Provide the (x, y) coordinate of the cell's center where the given text is located.  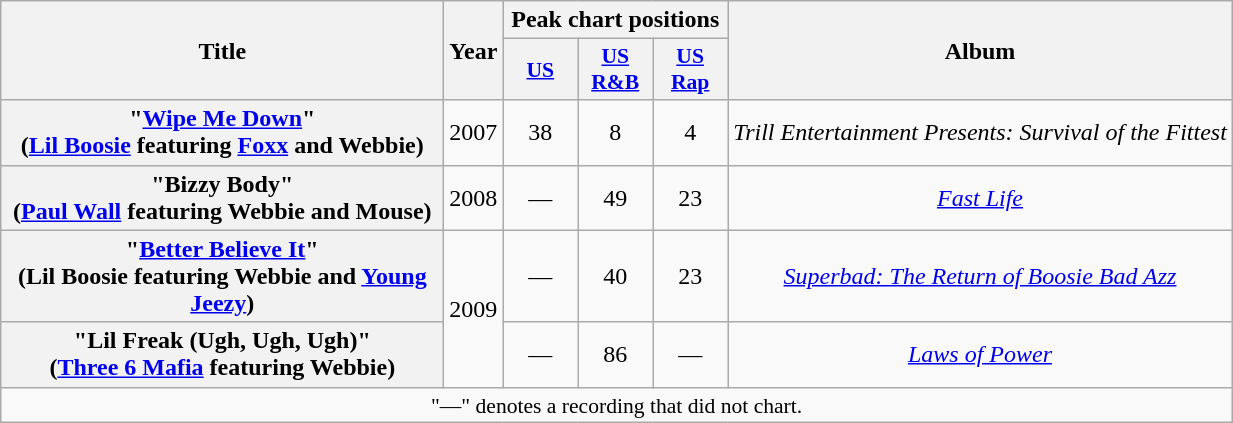
40 (616, 276)
2009 (474, 308)
"Better Believe It"(Lil Boosie featuring Webbie and Young Jeezy) (222, 276)
"Bizzy Body"(Paul Wall featuring Webbie and Mouse) (222, 198)
Peak chart positions (616, 20)
Album (980, 50)
2008 (474, 198)
4 (690, 132)
Fast Life (980, 198)
USR&B (616, 70)
"—" denotes a recording that did not chart. (617, 405)
Title (222, 50)
Superbad: The Return of Boosie Bad Azz (980, 276)
8 (616, 132)
49 (616, 198)
Year (474, 50)
USRap (690, 70)
"Lil Freak (Ugh, Ugh, Ugh)"(Three 6 Mafia featuring Webbie) (222, 354)
2007 (474, 132)
US (540, 70)
Trill Entertainment Presents: Survival of the Fittest (980, 132)
"Wipe Me Down"(Lil Boosie featuring Foxx and Webbie) (222, 132)
38 (540, 132)
86 (616, 354)
Laws of Power (980, 354)
